Capture the cell that displays the provided text and extract its (X, Y) central coordinate. 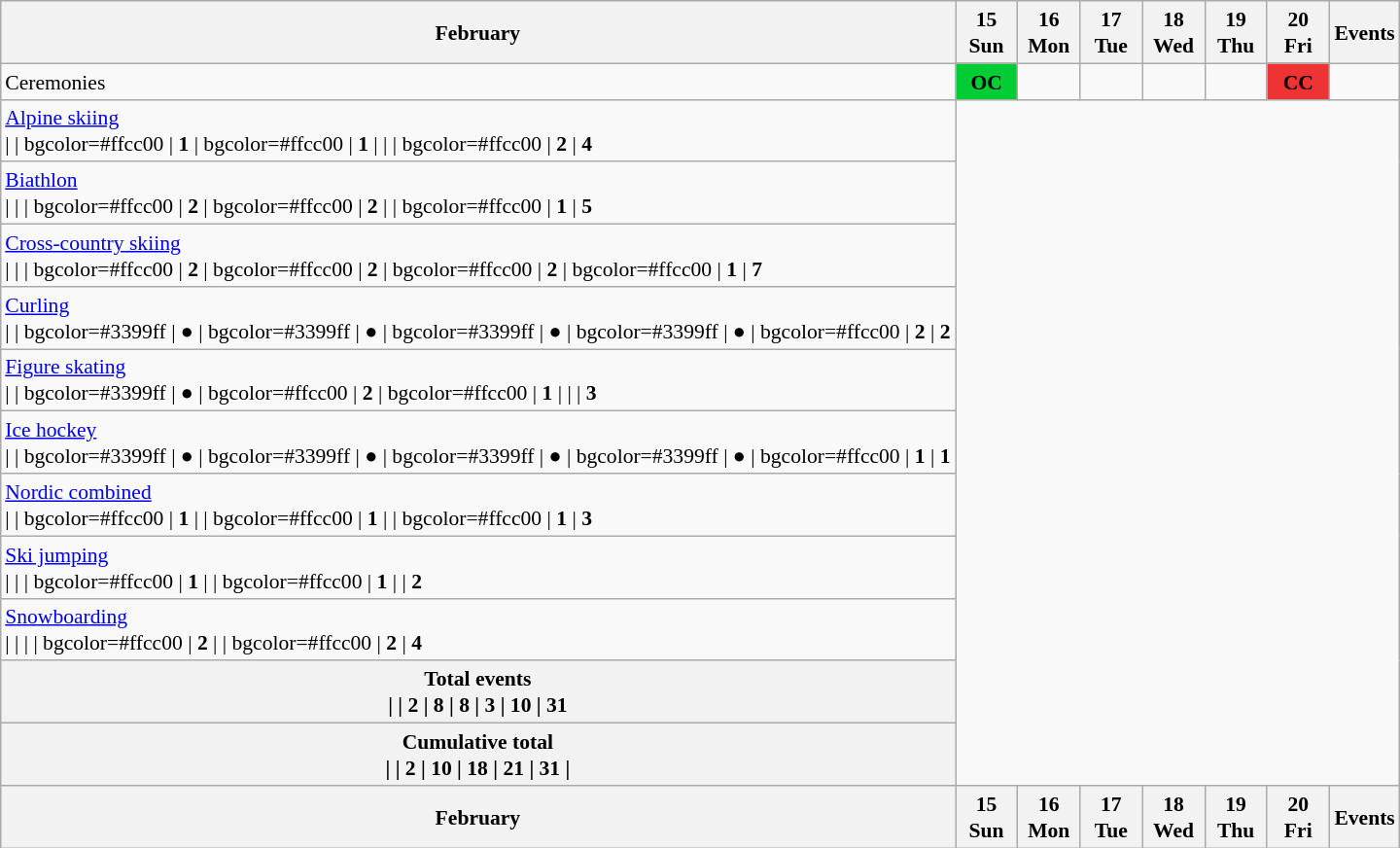
Snowboarding | | | | bgcolor=#ffcc00 | 2 | | bgcolor=#ffcc00 | 2 | 4 (477, 629)
Total events | | 2 | 8 | 8 | 3 | 10 | 31 (477, 691)
Ski jumping | | | bgcolor=#ffcc00 | 1 | | bgcolor=#ffcc00 | 1 | | 2 (477, 567)
Ceremonies (477, 82)
Nordic combined | | bgcolor=#ffcc00 | 1 | | bgcolor=#ffcc00 | 1 | | bgcolor=#ffcc00 | 1 | 3 (477, 505)
Curling | | bgcolor=#3399ff | ● | bgcolor=#3399ff | ● | bgcolor=#3399ff | ● | bgcolor=#3399ff | ● | bgcolor=#ffcc00 | 2 | 2 (477, 317)
Ice hockey | | bgcolor=#3399ff | ● | bgcolor=#3399ff | ● | bgcolor=#3399ff | ● | bgcolor=#3399ff | ● | bgcolor=#ffcc00 | 1 | 1 (477, 442)
Alpine skiing | | bgcolor=#ffcc00 | 1 | bgcolor=#ffcc00 | 1 | | | bgcolor=#ffcc00 | 2 | 4 (477, 130)
OC (987, 82)
Biathlon | | | bgcolor=#ffcc00 | 2 | bgcolor=#ffcc00 | 2 | | bgcolor=#ffcc00 | 1 | 5 (477, 193)
Cross-country skiing | | | bgcolor=#ffcc00 | 2 | bgcolor=#ffcc00 | 2 | bgcolor=#ffcc00 | 2 | bgcolor=#ffcc00 | 1 | 7 (477, 255)
CC (1298, 82)
Figure skating | | bgcolor=#3399ff | ● | bgcolor=#ffcc00 | 2 | bgcolor=#ffcc00 | 1 | | | 3 (477, 379)
Cumulative total | | 2 | 10 | 18 | 21 | 31 | (477, 754)
